Output the (x, y) coordinate of the center of the cell containing the given text.  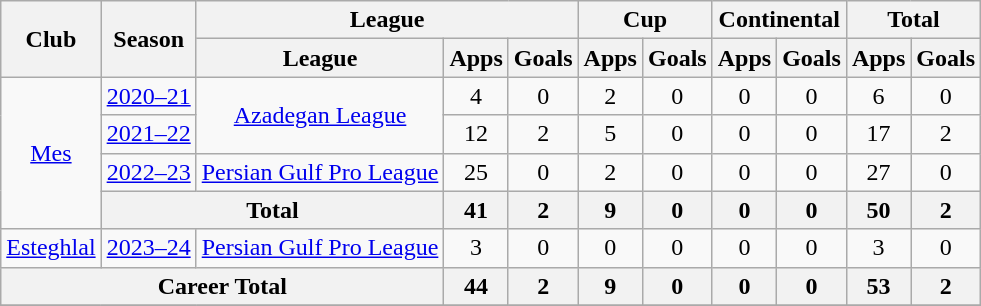
2023–24 (148, 248)
17 (878, 134)
27 (878, 172)
Career Total (222, 286)
53 (878, 286)
2022–23 (148, 172)
44 (476, 286)
12 (476, 134)
25 (476, 172)
Season (148, 39)
Mes (51, 153)
41 (476, 210)
Continental (779, 20)
6 (878, 96)
Cup (645, 20)
Club (51, 39)
5 (610, 134)
4 (476, 96)
2021–22 (148, 134)
Azadegan League (320, 115)
Esteghlal (51, 248)
50 (878, 210)
2020–21 (148, 96)
